Extract the [X, Y] coordinate from the center of the cell holding the provided text.  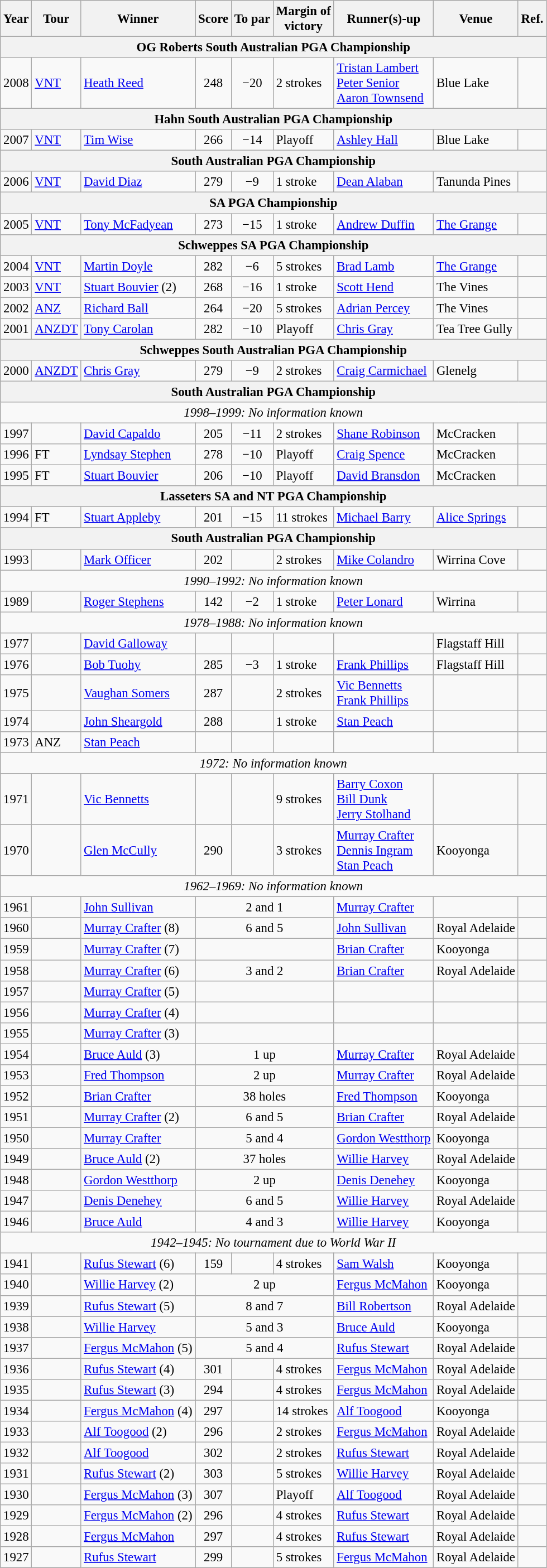
1936 [16, 1369]
9 strokes [304, 799]
1956 [16, 1012]
264 [213, 308]
5 and 3 [265, 1327]
268 [213, 287]
1937 [16, 1348]
Fergus McMahon (2) [138, 1516]
2006 [16, 182]
1962–1969: No information known [273, 886]
1946 [16, 1222]
David Diaz [138, 182]
Tristan Lambert Peter Senior Aaron Townsend [384, 83]
1957 [16, 991]
Bob Tuohy [138, 664]
Score [213, 19]
Stuart Appleby [138, 518]
Wirrina Cove [476, 559]
1961 [16, 908]
Vic Bennetts Frank Phillips [384, 693]
Frank Phillips [384, 664]
Year [16, 19]
Bruce Auld (2) [138, 1159]
278 [213, 455]
2000 [16, 371]
1942–1945: No tournament due to World War II [273, 1243]
Heath Reed [138, 83]
299 [213, 1557]
248 [213, 83]
4 and 3 [265, 1222]
Winner [138, 19]
2004 [16, 266]
Runner(s)-up [384, 19]
Stuart Bouvier (2) [138, 287]
OG Roberts South Australian PGA Championship [273, 47]
Fergus McMahon (3) [138, 1495]
1977 [16, 644]
1950 [16, 1138]
2 and 1 [265, 908]
1930 [16, 1495]
1934 [16, 1411]
John Sheargold [138, 721]
Fergus McMahon (5) [138, 1348]
1948 [16, 1180]
38 holes [265, 1096]
1929 [16, 1516]
1931 [16, 1474]
Fergus McMahon (4) [138, 1411]
201 [213, 518]
307 [213, 1495]
Schweppes SA PGA Championship [273, 245]
1990–1992: No information known [273, 581]
1939 [16, 1306]
290 [213, 851]
Glen McCully [138, 851]
302 [213, 1453]
1955 [16, 1033]
1932 [16, 1453]
Bruce Auld (3) [138, 1054]
1975 [16, 693]
Rufus Stewart (3) [138, 1390]
Rufus Stewart (2) [138, 1474]
Craig Spence [384, 455]
Glenelg [476, 371]
Lasseters SA and NT PGA Championship [273, 496]
David Galloway [138, 644]
Mike Colandro [384, 559]
1971 [16, 799]
To par [252, 19]
2001 [16, 329]
1941 [16, 1264]
Craig Carmichael [384, 371]
Rufus Stewart (5) [138, 1306]
3 and 2 [265, 971]
Murray Crafter (5) [138, 991]
Vaughan Somers [138, 693]
Margin ofvictory [304, 19]
Tony Carolan [138, 329]
−14 [252, 140]
Richard Ball [138, 308]
1958 [16, 971]
1970 [16, 851]
David Capaldo [138, 434]
1940 [16, 1285]
Adrian Percey [384, 308]
2002 [16, 308]
Tony McFadyean [138, 224]
Tour [56, 19]
1997 [16, 434]
Rufus Stewart (4) [138, 1369]
−3 [252, 664]
159 [213, 1264]
Barry Coxon Bill Dunk Jerry Stolhand [384, 799]
1933 [16, 1432]
Tea Tree Gully [476, 329]
Scott Hend [384, 287]
301 [213, 1369]
1947 [16, 1201]
Wirrina [476, 601]
1952 [16, 1096]
Murray Crafter (4) [138, 1012]
1996 [16, 455]
Murray Crafter (6) [138, 971]
Tim Wise [138, 140]
1 up [265, 1054]
273 [213, 224]
Murray Crafter (7) [138, 949]
202 [213, 559]
−2 [252, 601]
14 strokes [304, 1411]
294 [213, 1390]
Sam Walsh [384, 1264]
205 [213, 434]
1994 [16, 518]
11 strokes [304, 518]
−11 [252, 434]
Schweppes South Australian PGA Championship [273, 350]
206 [213, 476]
Martin Doyle [138, 266]
Peter Lonard [384, 601]
Murray Crafter (8) [138, 929]
37 holes [265, 1159]
Venue [476, 19]
1949 [16, 1159]
1989 [16, 601]
Ashley Hall [384, 140]
Lyndsay Stephen [138, 455]
Brad Lamb [384, 266]
Murray Crafter Dennis Ingram Stan Peach [384, 851]
1954 [16, 1054]
Stuart Bouvier [138, 476]
3 strokes [304, 851]
303 [213, 1474]
2003 [16, 287]
−6 [252, 266]
Michael Barry [384, 518]
1960 [16, 929]
Roger Stephens [138, 601]
1951 [16, 1117]
1993 [16, 559]
285 [213, 664]
Tanunda Pines [476, 182]
1976 [16, 664]
Hahn South Australian PGA Championship [273, 119]
1959 [16, 949]
Rufus Stewart (6) [138, 1264]
Murray Crafter (2) [138, 1117]
1998–1999: No information known [273, 413]
1995 [16, 476]
Dean Alaban [384, 182]
288 [213, 721]
Vic Bennetts [138, 799]
David Bransdon [384, 476]
Andrew Duffin [384, 224]
Alf Toogood (2) [138, 1432]
1953 [16, 1075]
1938 [16, 1327]
Bill Robertson [384, 1306]
287 [213, 693]
SA PGA Championship [273, 203]
Murray Crafter (3) [138, 1033]
1935 [16, 1390]
266 [213, 140]
2008 [16, 83]
−16 [252, 287]
1928 [16, 1537]
Willie Harvey (2) [138, 1285]
1927 [16, 1557]
1978–1988: No information known [273, 623]
Shane Robinson [384, 434]
Mark Officer [138, 559]
1972: No information known [273, 764]
1974 [16, 721]
142 [213, 601]
Ref. [532, 19]
Alice Springs [476, 518]
8 and 7 [265, 1306]
2005 [16, 224]
2007 [16, 140]
1973 [16, 742]
